Locate the cell with the specified text and output its [X, Y] center coordinate. 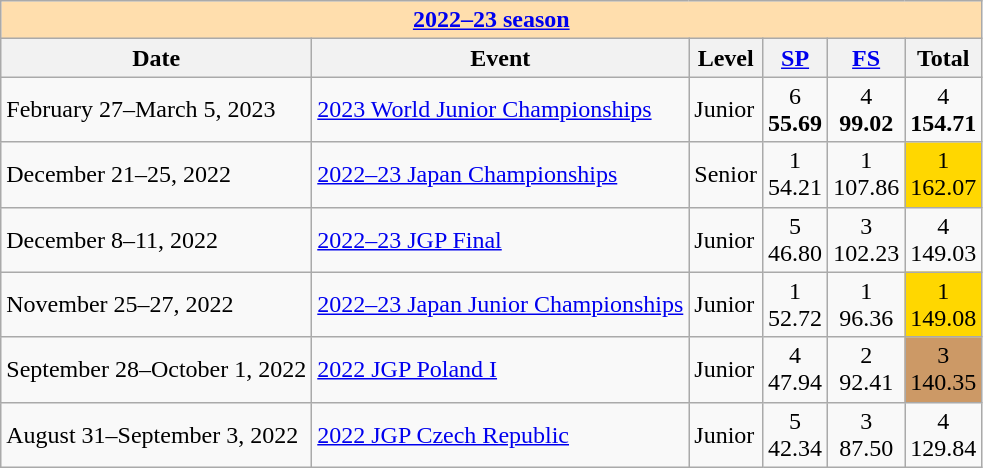
1 107.86 [866, 174]
August 31–September 3, 2022 [156, 434]
December 21–25, 2022 [156, 174]
SP [796, 58]
2022–23 JGP Final [500, 240]
Date [156, 58]
November 25–27, 2022 [156, 304]
Total [944, 58]
December 8–11, 2022 [156, 240]
FS [866, 58]
4 149.03 [944, 240]
3 102.23 [866, 240]
February 27–March 5, 2023 [156, 110]
Event [500, 58]
5 46.80 [796, 240]
1 162.07 [944, 174]
2022–23 Japan Junior Championships [500, 304]
1 54.21 [796, 174]
5 42.34 [796, 434]
September 28–October 1, 2022 [156, 370]
4 154.71 [944, 110]
4 47.94 [796, 370]
2022 JGP Czech Republic [500, 434]
Senior [726, 174]
1 96.36 [866, 304]
2022–23 Japan Championships [500, 174]
3 140.35 [944, 370]
6 55.69 [796, 110]
3 87.50 [866, 434]
2022 JGP Poland I [500, 370]
2023 World Junior Championships [500, 110]
2022–23 season [492, 20]
4 129.84 [944, 434]
1 52.72 [796, 304]
4 99.02 [866, 110]
1 149.08 [944, 304]
2 92.41 [866, 370]
Level [726, 58]
